For the text-containing cell, return its midpoint in (X, Y) coordinate format. 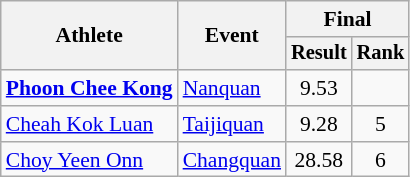
5 (381, 124)
Final (348, 19)
Taijiquan (232, 124)
9.28 (319, 124)
9.53 (319, 88)
Event (232, 36)
Nanquan (232, 88)
Result (319, 54)
Athlete (90, 36)
Phoon Chee Kong (90, 88)
Cheah Kok Luan (90, 124)
Rank (381, 54)
